Provide the (x, y) coordinate of the cell's center where the given text is located.  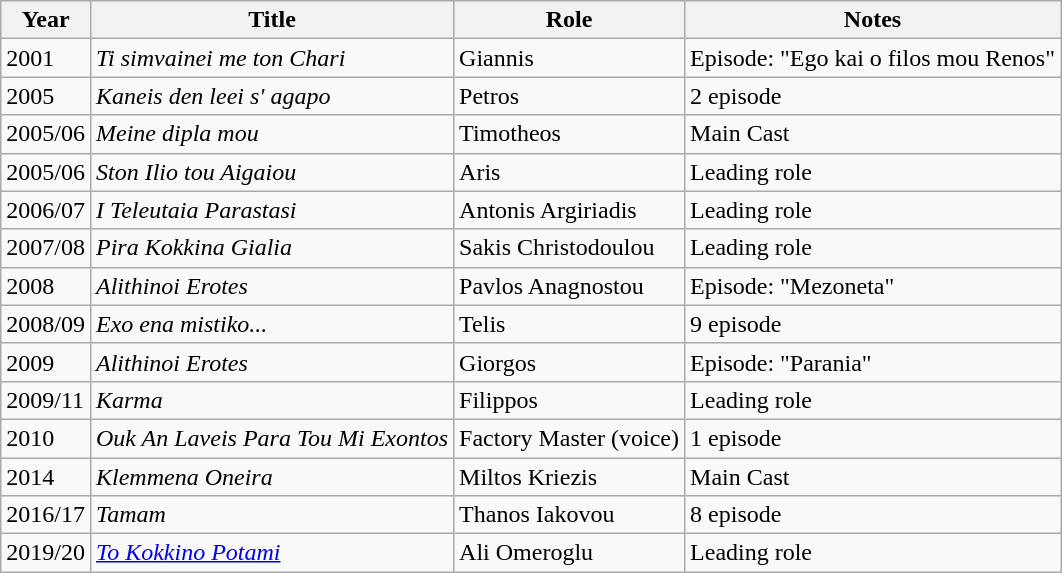
Ali Omeroglu (570, 553)
2005 (46, 96)
Telis (570, 324)
Meine dipla mou (272, 134)
Episode: "Ego kai o filos mou Renos" (873, 58)
Filippos (570, 400)
2016/17 (46, 515)
Karma (272, 400)
Tamam (272, 515)
Kaneis den leei s' agapo (272, 96)
2 episode (873, 96)
2007/08 (46, 248)
2006/07 (46, 210)
2019/20 (46, 553)
1 episode (873, 438)
Timotheos (570, 134)
Klemmena Oneira (272, 477)
Exo ena mistiko... (272, 324)
Episode: "Parania" (873, 362)
Role (570, 20)
Episode: "Mezoneta" (873, 286)
I Teleutaia Parastasi (272, 210)
2014 (46, 477)
To Kokkino Potami (272, 553)
Pavlos Anagnostou (570, 286)
Thanos Iakovou (570, 515)
9 episode (873, 324)
2008/09 (46, 324)
Antonis Argiriadis (570, 210)
Factory Master (voice) (570, 438)
Pira Kokkina Gialia (272, 248)
8 episode (873, 515)
Notes (873, 20)
Ti simvainei me ton Chari (272, 58)
2009 (46, 362)
Giannis (570, 58)
2009/11 (46, 400)
Sakis Christodoulou (570, 248)
Miltos Kriezis (570, 477)
Year (46, 20)
2010 (46, 438)
Giorgos (570, 362)
2008 (46, 286)
2001 (46, 58)
Ouk An Laveis Para Tou Mi Exontos (272, 438)
Ston Ilio tou Aigaiou (272, 172)
Petros (570, 96)
Aris (570, 172)
Title (272, 20)
